Return (X, Y) of the center of cell containing provided text 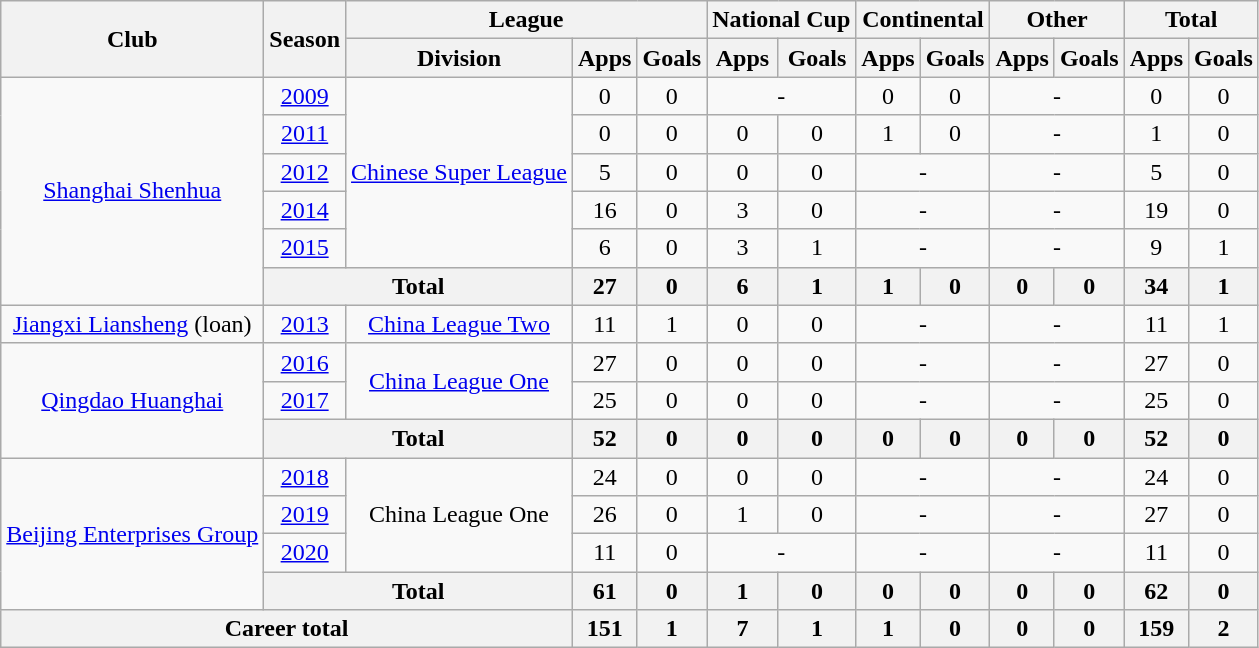
2015 (305, 248)
61 (605, 591)
159 (1156, 629)
151 (605, 629)
2016 (305, 362)
National Cup (782, 20)
China League Two (460, 324)
Other (1057, 20)
16 (605, 210)
Chinese Super League (460, 172)
2009 (305, 96)
2020 (305, 553)
Season (305, 39)
2018 (305, 477)
2017 (305, 400)
26 (605, 515)
2019 (305, 515)
34 (1156, 286)
Continental (923, 20)
Shanghai Shenhua (132, 191)
League (526, 20)
Beijing Enterprises Group (132, 534)
2011 (305, 134)
Qingdao Huanghai (132, 400)
Career total (287, 629)
Division (460, 58)
2 (1224, 629)
9 (1156, 248)
Jiangxi Liansheng (loan) (132, 324)
19 (1156, 210)
2013 (305, 324)
7 (743, 629)
2014 (305, 210)
Club (132, 39)
62 (1156, 591)
2012 (305, 172)
